Scan for the cell matching the given text and deliver its (x, y) coordinate at center. 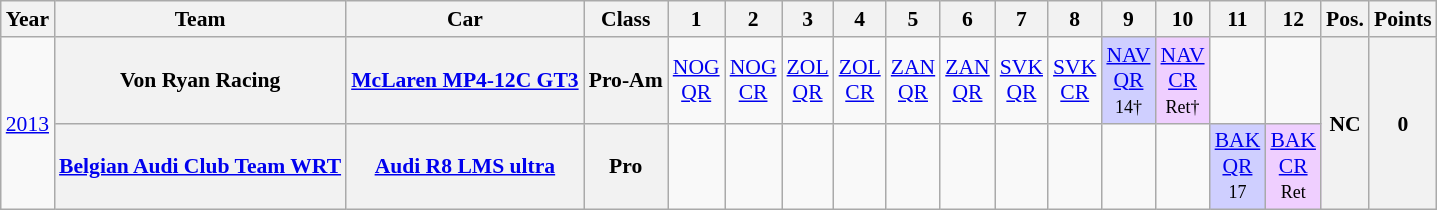
NC (1345, 124)
Belgian Audi Club Team WRT (200, 166)
Class (626, 19)
1 (696, 19)
NOGQR (696, 80)
McLaren MP4-12C GT3 (465, 80)
NAVQR14† (1128, 80)
Von Ryan Racing (200, 80)
Pos. (1345, 19)
0 (1403, 124)
NOGCR (754, 80)
Team (200, 19)
9 (1128, 19)
NAVCRRet† (1182, 80)
2 (754, 19)
Year (28, 19)
Pro-Am (626, 80)
BAKQR17 (1238, 166)
2013 (28, 124)
4 (860, 19)
ZOLQR (808, 80)
Points (1403, 19)
8 (1074, 19)
Pro (626, 166)
6 (967, 19)
12 (1293, 19)
SVKQR (1022, 80)
Audi R8 LMS ultra (465, 166)
3 (808, 19)
10 (1182, 19)
Car (465, 19)
ZOLCR (860, 80)
BAKCRRet (1293, 166)
SVKCR (1074, 80)
5 (913, 19)
7 (1022, 19)
11 (1238, 19)
